Identify which cell holds the provided text, then report its (X, Y) central coordinate. 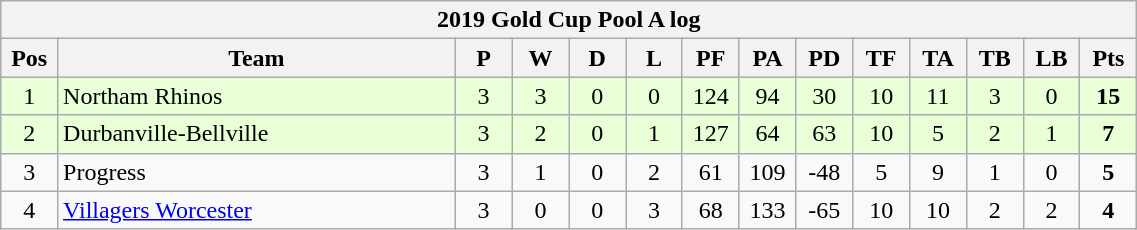
W (540, 58)
Pts (1108, 58)
127 (710, 134)
L (654, 58)
PF (710, 58)
PD (824, 58)
TA (938, 58)
-48 (824, 172)
D (598, 58)
Durbanville-Bellville (257, 134)
Team (257, 58)
Progress (257, 172)
-65 (824, 210)
133 (768, 210)
68 (710, 210)
63 (824, 134)
P (484, 58)
2019 Gold Cup Pool A log (569, 20)
11 (938, 96)
Pos (30, 58)
9 (938, 172)
109 (768, 172)
TB (994, 58)
94 (768, 96)
Northam Rhinos (257, 96)
Villagers Worcester (257, 210)
PA (768, 58)
LB (1052, 58)
61 (710, 172)
15 (1108, 96)
30 (824, 96)
7 (1108, 134)
124 (710, 96)
TF (882, 58)
64 (768, 134)
